Determine the (x, y) coordinate at the center of the cell enclosing the given text.  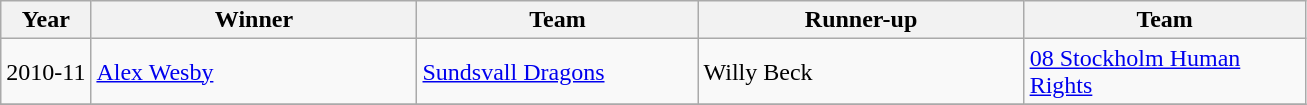
Runner-up (861, 20)
Winner (254, 20)
08 Stockholm Human Rights (1164, 72)
Year (46, 20)
Sundsvall Dragons (558, 72)
2010-11 (46, 72)
Willy Beck (861, 72)
Alex Wesby (254, 72)
